Capture the cell that displays the provided text and extract its (X, Y) central coordinate. 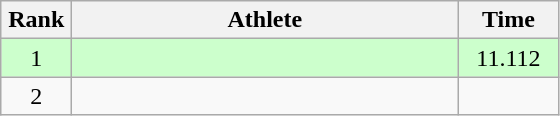
Rank (36, 20)
2 (36, 96)
Time (508, 20)
1 (36, 58)
Athlete (265, 20)
11.112 (508, 58)
